Capture the cell that displays the provided text and extract its [X, Y] central coordinate. 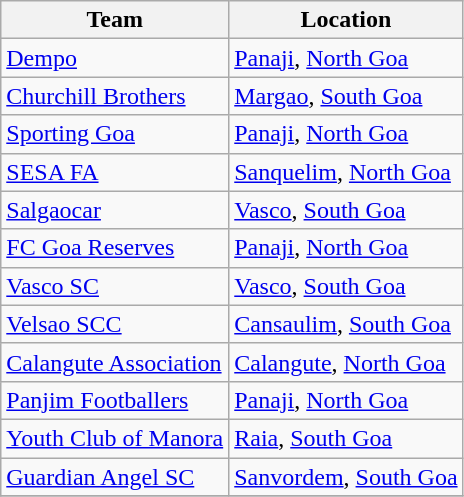
Vasco SC [115, 286]
Team [115, 20]
Velsao SCC [115, 324]
Dempo [115, 58]
Calangute Association [115, 362]
Raia, South Goa [346, 438]
SESA FA [115, 172]
Sanquelim, North Goa [346, 172]
Churchill Brothers [115, 96]
Salgaocar [115, 210]
FC Goa Reserves [115, 248]
Panjim Footballers [115, 400]
Cansaulim, South Goa [346, 324]
Location [346, 20]
Margao, South Goa [346, 96]
Sporting Goa [115, 134]
Guardian Angel SC [115, 477]
Calangute, North Goa [346, 362]
Youth Club of Manora [115, 438]
Sanvordem, South Goa [346, 477]
